Output the (x, y) coordinate of the center of the cell containing the given text.  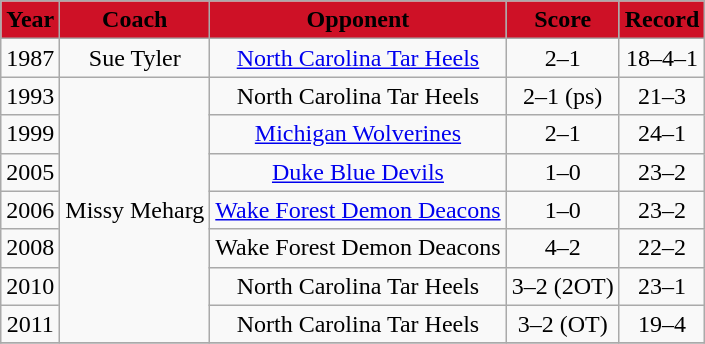
18–4–1 (662, 58)
3–2 (OT) (562, 324)
2–1 (ps) (562, 96)
1999 (30, 134)
Michigan Wolverines (358, 134)
24–1 (662, 134)
Missy Meharg (135, 210)
2008 (30, 248)
1987 (30, 58)
2011 (30, 324)
Sue Tyler (135, 58)
Opponent (358, 20)
19–4 (662, 324)
2005 (30, 172)
Duke Blue Devils (358, 172)
1993 (30, 96)
Year (30, 20)
3–2 (2OT) (562, 286)
2006 (30, 210)
21–3 (662, 96)
23–1 (662, 286)
Score (562, 20)
4–2 (562, 248)
22–2 (662, 248)
Record (662, 20)
2010 (30, 286)
Coach (135, 20)
